For the text-containing cell, return its midpoint in [x, y] coordinate format. 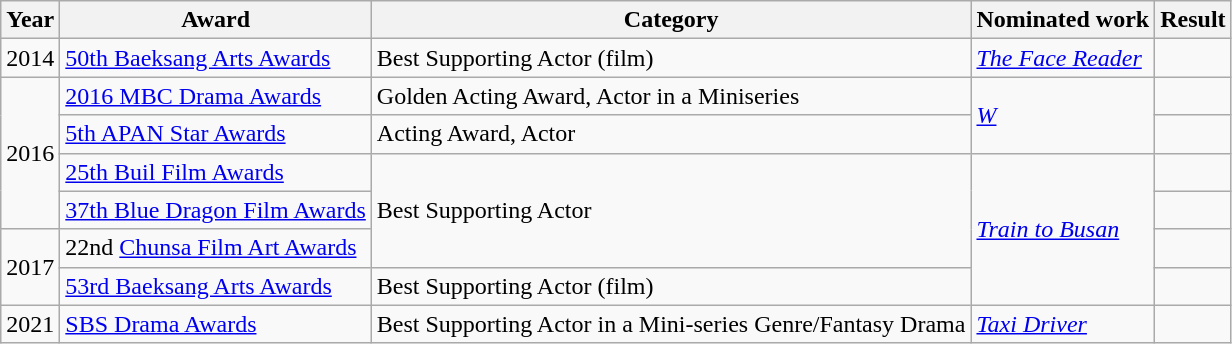
2017 [30, 267]
Category [671, 20]
2021 [30, 324]
2014 [30, 58]
53rd Baeksang Arts Awards [216, 286]
5th APAN Star Awards [216, 134]
The Face Reader [1063, 58]
22nd Chunsa Film Art Awards [216, 248]
Award [216, 20]
Golden Acting Award, Actor in a Miniseries [671, 96]
Result [1193, 20]
2016 MBC Drama Awards [216, 96]
Nominated work [1063, 20]
W [1063, 115]
Best Supporting Actor in a Mini-series Genre/Fantasy Drama [671, 324]
Year [30, 20]
Acting Award, Actor [671, 134]
25th Buil Film Awards [216, 172]
50th Baeksang Arts Awards [216, 58]
SBS Drama Awards [216, 324]
Train to Busan [1063, 229]
Taxi Driver [1063, 324]
2016 [30, 153]
Best Supporting Actor [671, 210]
37th Blue Dragon Film Awards [216, 210]
